Search for the cell housing the specified text and yield its [X, Y] center coordinate. 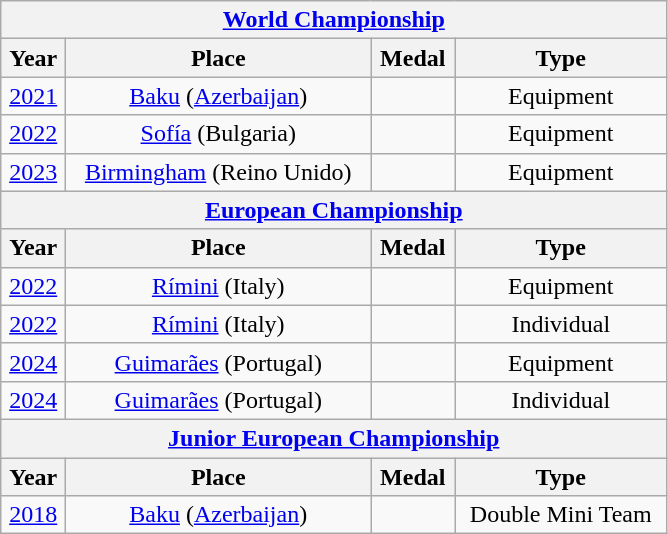
Sofía (Bulgaria) [218, 134]
2018 [34, 515]
2023 [34, 172]
World Championship [334, 20]
European Championship [334, 210]
Junior European Championship [334, 438]
2021 [34, 96]
Birmingham (Reino Unido) [218, 172]
Double Mini Team [561, 515]
